Identify which cell holds the provided text, then report its (X, Y) central coordinate. 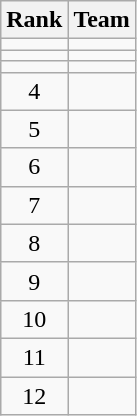
6 (34, 167)
11 (34, 357)
Rank (34, 20)
4 (34, 91)
5 (34, 129)
12 (34, 395)
9 (34, 281)
10 (34, 319)
7 (34, 205)
8 (34, 243)
Team (102, 20)
